Return the [x, y] coordinate for the center point of the cell that contains the specified text.  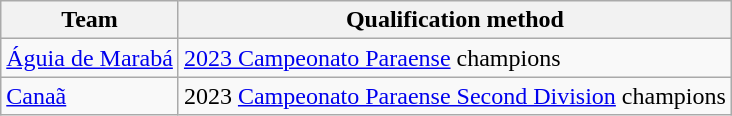
2023 Campeonato Paraense Second Division champions [454, 96]
Águia de Marabá [90, 58]
Canaã [90, 96]
2023 Campeonato Paraense champions [454, 58]
Team [90, 20]
Qualification method [454, 20]
